Output the [X, Y] coordinate of the center of the cell containing the given text.  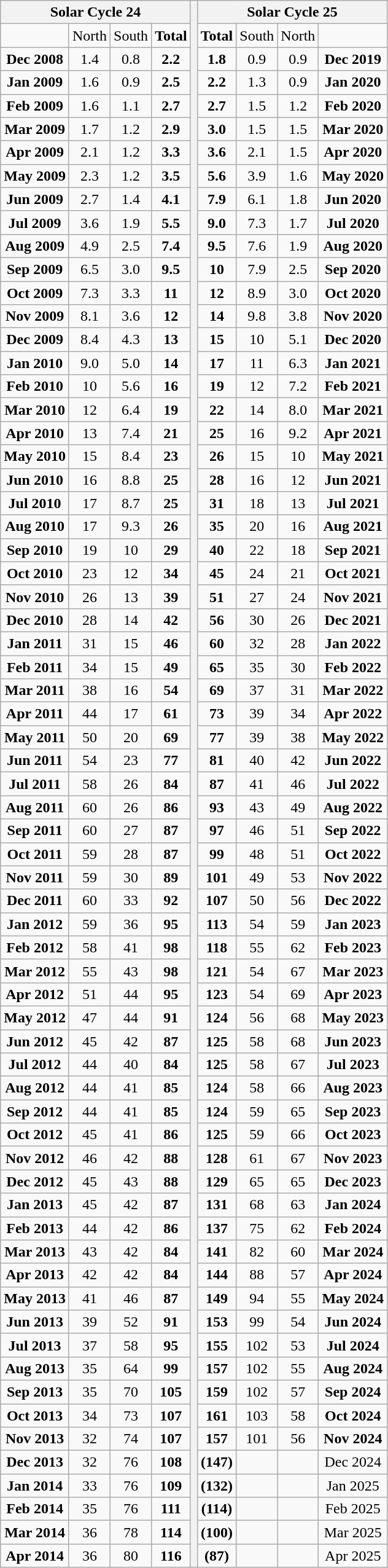
Apr 2023 [353, 994]
159 [217, 1392]
May 2012 [35, 1017]
Sep 2024 [353, 1392]
Aug 2021 [353, 527]
(87) [217, 1556]
Oct 2024 [353, 1415]
94 [257, 1298]
Jan 2024 [353, 1205]
Feb 2013 [35, 1228]
Jan 2010 [35, 363]
Aug 2023 [353, 1088]
8.0 [298, 410]
Jun 2013 [35, 1322]
Nov 2013 [35, 1439]
May 2011 [35, 737]
5.5 [171, 222]
Aug 2020 [353, 246]
Jan 2020 [353, 82]
4.3 [131, 340]
Nov 2022 [353, 877]
Sep 2022 [353, 831]
May 2024 [353, 1298]
Apr 2013 [35, 1275]
137 [217, 1228]
Oct 2009 [35, 293]
29 [171, 550]
Jul 2011 [35, 784]
Apr 2010 [35, 433]
Mar 2025 [353, 1532]
47 [90, 1017]
93 [217, 807]
Jul 2020 [353, 222]
144 [217, 1275]
161 [217, 1415]
8.7 [131, 503]
92 [171, 901]
Sep 2010 [35, 550]
70 [131, 1392]
Mar 2020 [353, 129]
Nov 2012 [35, 1158]
111 [171, 1509]
May 2020 [353, 176]
Dec 2008 [35, 59]
Jan 2021 [353, 363]
8.1 [90, 316]
Sep 2009 [35, 269]
3.5 [171, 176]
Feb 2024 [353, 1228]
Dec 2012 [35, 1182]
109 [171, 1486]
123 [217, 994]
5.0 [131, 363]
Mar 2022 [353, 691]
Jun 2022 [353, 761]
2.9 [171, 129]
Feb 2025 [353, 1509]
Jun 2021 [353, 480]
153 [217, 1322]
Feb 2021 [353, 386]
Feb 2012 [35, 947]
116 [171, 1556]
4.9 [90, 246]
May 2021 [353, 457]
Feb 2011 [35, 667]
97 [217, 831]
May 2022 [353, 737]
Sep 2013 [35, 1392]
(100) [217, 1532]
Sep 2012 [35, 1111]
Feb 2010 [35, 386]
75 [257, 1228]
Mar 2014 [35, 1532]
Feb 2020 [353, 106]
Sep 2020 [353, 269]
Apr 2025 [353, 1556]
6.3 [298, 363]
Sep 2021 [353, 550]
Oct 2010 [35, 573]
Jul 2024 [353, 1345]
89 [171, 877]
(147) [217, 1462]
Jun 2020 [353, 199]
141 [217, 1252]
Mar 2013 [35, 1252]
Apr 2022 [353, 714]
Dec 2024 [353, 1462]
149 [217, 1298]
155 [217, 1345]
Apr 2024 [353, 1275]
Dec 2019 [353, 59]
Dec 2022 [353, 901]
Solar Cycle 25 [292, 12]
7.2 [298, 386]
9.3 [131, 527]
1.1 [131, 106]
80 [131, 1556]
Apr 2012 [35, 994]
Sep 2023 [353, 1111]
Jan 2009 [35, 82]
Jul 2022 [353, 784]
Dec 2009 [35, 340]
6.1 [257, 199]
Jun 2009 [35, 199]
48 [257, 854]
Feb 2014 [35, 1509]
Jan 2013 [35, 1205]
108 [171, 1462]
Jul 2010 [35, 503]
Feb 2022 [353, 667]
Mar 2024 [353, 1252]
Apr 2009 [35, 152]
May 2023 [353, 1017]
May 2013 [35, 1298]
Aug 2024 [353, 1368]
Oct 2012 [35, 1135]
Aug 2013 [35, 1368]
(114) [217, 1509]
6.5 [90, 269]
74 [131, 1439]
Dec 2023 [353, 1182]
Apr 2011 [35, 714]
4.1 [171, 199]
Nov 2021 [353, 597]
Jan 2011 [35, 643]
8.8 [131, 480]
7.6 [257, 246]
Mar 2011 [35, 691]
Oct 2013 [35, 1415]
Apr 2014 [35, 1556]
Jul 2021 [353, 503]
6.4 [131, 410]
Jun 2024 [353, 1322]
Jul 2013 [35, 1345]
Dec 2020 [353, 340]
Oct 2020 [353, 293]
Nov 2020 [353, 316]
Jun 2012 [35, 1041]
131 [217, 1205]
1.3 [257, 82]
Jan 2022 [353, 643]
Jan 2023 [353, 924]
Jan 2012 [35, 924]
Oct 2021 [353, 573]
3.9 [257, 176]
Nov 2010 [35, 597]
(132) [217, 1486]
May 2010 [35, 457]
121 [217, 971]
Nov 2011 [35, 877]
9.2 [298, 433]
Aug 2010 [35, 527]
Jan 2025 [353, 1486]
Jul 2009 [35, 222]
Nov 2023 [353, 1158]
118 [217, 947]
Dec 2013 [35, 1462]
Sep 2011 [35, 831]
5.1 [298, 340]
Mar 2010 [35, 410]
Apr 2021 [353, 433]
Oct 2023 [353, 1135]
Oct 2011 [35, 854]
Jun 2011 [35, 761]
Aug 2012 [35, 1088]
8.9 [257, 293]
Dec 2010 [35, 620]
82 [257, 1252]
Aug 2009 [35, 246]
105 [171, 1392]
64 [131, 1368]
103 [257, 1415]
Jul 2023 [353, 1065]
114 [171, 1532]
63 [298, 1205]
Jun 2023 [353, 1041]
3.8 [298, 316]
Feb 2023 [353, 947]
Feb 2009 [35, 106]
Apr 2020 [353, 152]
Oct 2022 [353, 854]
113 [217, 924]
Dec 2011 [35, 901]
Aug 2022 [353, 807]
129 [217, 1182]
Dec 2021 [353, 620]
9.8 [257, 316]
Jul 2012 [35, 1065]
0.8 [131, 59]
Solar Cycle 24 [96, 12]
May 2009 [35, 176]
Nov 2024 [353, 1439]
Jun 2010 [35, 480]
Mar 2021 [353, 410]
52 [131, 1322]
Aug 2011 [35, 807]
78 [131, 1532]
Mar 2009 [35, 129]
81 [217, 761]
Jan 2014 [35, 1486]
2.3 [90, 176]
Nov 2009 [35, 316]
Mar 2023 [353, 971]
128 [217, 1158]
Mar 2012 [35, 971]
